Search for the cell housing the specified text and yield its [x, y] center coordinate. 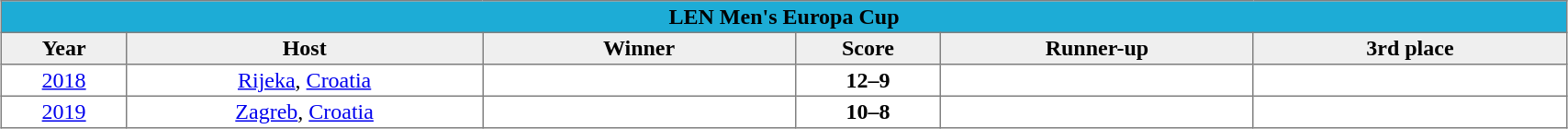
2018 [64, 80]
3rd place [1410, 48]
LEN Men's Europa Cup [784, 17]
Score [868, 48]
Host [305, 48]
Rijeka, Croatia [305, 80]
Year [64, 48]
Runner-up [1096, 48]
Zagreb, Croatia [305, 111]
2019 [64, 111]
12–9 [868, 80]
Winner [639, 48]
10–8 [868, 111]
